From the cell containing the given text, extract its center point as (X, Y) coordinate. 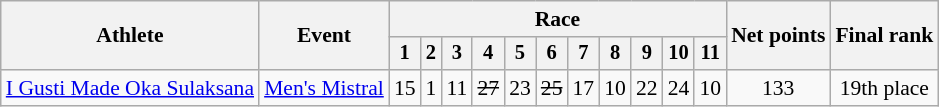
22 (647, 88)
5 (520, 54)
8 (615, 54)
4 (488, 54)
2 (432, 54)
3 (456, 54)
17 (584, 88)
6 (552, 54)
133 (778, 88)
23 (520, 88)
Race (558, 19)
Athlete (130, 36)
Final rank (884, 36)
Net points (778, 36)
24 (679, 88)
Event (324, 36)
7 (584, 54)
15 (405, 88)
I Gusti Made Oka Sulaksana (130, 88)
19th place (884, 88)
9 (647, 54)
27 (488, 88)
Men's Mistral (324, 88)
25 (552, 88)
